Identify which cell holds the provided text, then report its [x, y] central coordinate. 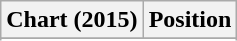
Position [190, 20]
Chart (2015) [72, 20]
